Pinpoint the cell where the given text exists, returning its [x, y] midpoint coordinate. 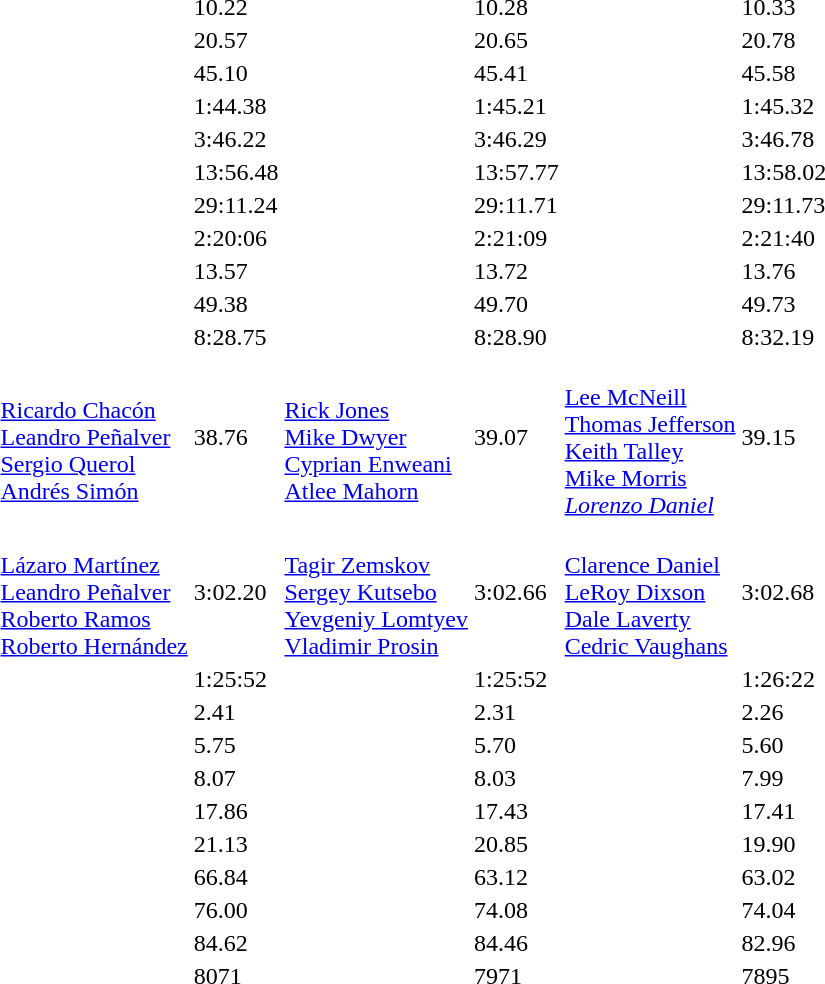
13:57.77 [517, 172]
8.07 [236, 778]
5.75 [236, 745]
2.41 [236, 712]
39.07 [517, 438]
3:46.22 [236, 139]
Tagir ZemskovSergey KutseboYevgeniy LomtyevVladimir Prosin [376, 592]
2:20:06 [236, 238]
84.46 [517, 943]
17.43 [517, 811]
63.12 [517, 877]
13.57 [236, 271]
8:28.75 [236, 337]
Clarence DanielLeRoy DixsonDale LavertyCedric Vaughans [650, 592]
8.03 [517, 778]
Lee McNeillThomas JeffersonKeith TalleyMike MorrisLorenzo Daniel [650, 438]
29:11.71 [517, 205]
76.00 [236, 910]
84.62 [236, 943]
1:44.38 [236, 106]
3:02.66 [517, 592]
45.10 [236, 73]
45.41 [517, 73]
49.38 [236, 304]
2:21:09 [517, 238]
17.86 [236, 811]
66.84 [236, 877]
29:11.24 [236, 205]
3:46.29 [517, 139]
3:02.20 [236, 592]
2.31 [517, 712]
20.65 [517, 40]
74.08 [517, 910]
1:45.21 [517, 106]
21.13 [236, 844]
13:56.48 [236, 172]
5.70 [517, 745]
8:28.90 [517, 337]
49.70 [517, 304]
20.85 [517, 844]
Rick JonesMike DwyerCyprian EnweaniAtlee Mahorn [376, 438]
20.57 [236, 40]
38.76 [236, 438]
13.72 [517, 271]
